Return [X, Y] of the center of cell containing provided text 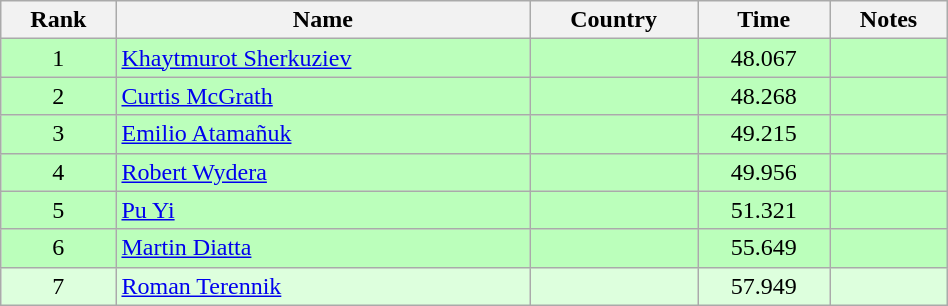
48.067 [764, 58]
Rank [58, 20]
Time [764, 20]
49.956 [764, 172]
Robert Wydera [323, 172]
Martin Diatta [323, 248]
1 [58, 58]
55.649 [764, 248]
Notes [888, 20]
Name [323, 20]
6 [58, 248]
Emilio Atamañuk [323, 134]
Pu Yi [323, 210]
Country [614, 20]
3 [58, 134]
57.949 [764, 286]
Khaytmurot Sherkuziev [323, 58]
51.321 [764, 210]
Curtis McGrath [323, 96]
7 [58, 286]
2 [58, 96]
5 [58, 210]
4 [58, 172]
Roman Terennik [323, 286]
48.268 [764, 96]
49.215 [764, 134]
